Determine the [x, y] coordinate at the center of the cell enclosing the given text.  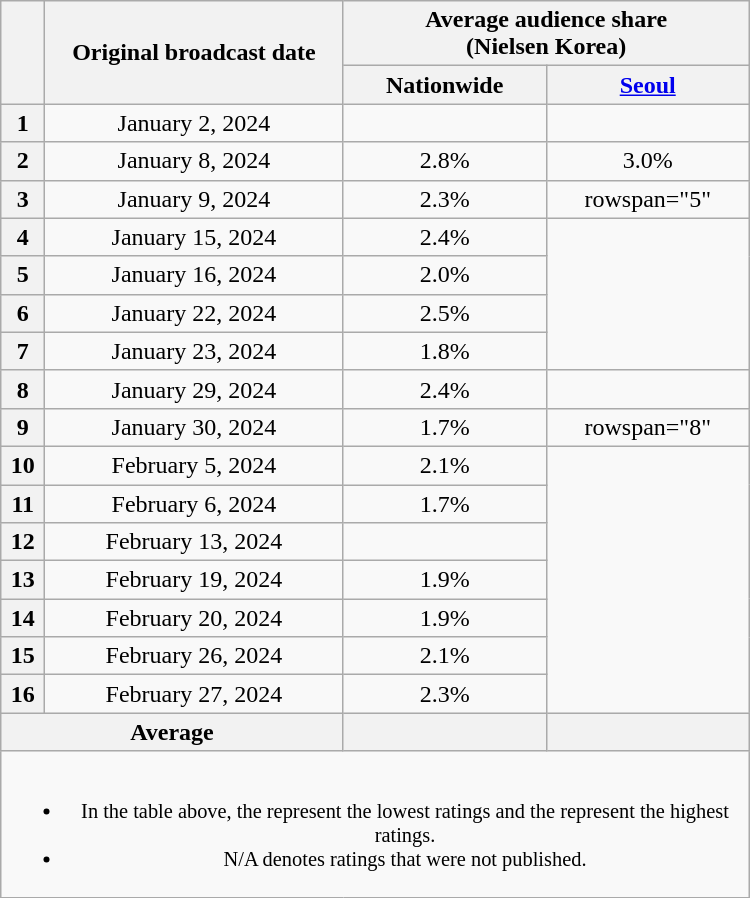
2.8% [444, 161]
1 [23, 123]
Original broadcast date [194, 52]
January 23, 2024 [194, 351]
February 19, 2024 [194, 580]
January 8, 2024 [194, 161]
12 [23, 542]
January 29, 2024 [194, 389]
January 22, 2024 [194, 313]
January 9, 2024 [194, 199]
14 [23, 618]
February 26, 2024 [194, 656]
5 [23, 275]
3.0% [648, 161]
February 13, 2024 [194, 542]
16 [23, 694]
4 [23, 237]
rowspan="8" [648, 427]
rowspan="5" [648, 199]
1.8% [444, 351]
11 [23, 503]
10 [23, 465]
9 [23, 427]
8 [23, 389]
2.0% [444, 275]
6 [23, 313]
2.5% [444, 313]
Average audience share(Nielsen Korea) [546, 34]
In the table above, the represent the lowest ratings and the represent the highest ratings.N/A denotes ratings that were not published. [375, 824]
February 5, 2024 [194, 465]
January 2, 2024 [194, 123]
Average [172, 732]
January 16, 2024 [194, 275]
7 [23, 351]
15 [23, 656]
February 20, 2024 [194, 618]
13 [23, 580]
Seoul [648, 85]
January 30, 2024 [194, 427]
Nationwide [444, 85]
February 6, 2024 [194, 503]
2 [23, 161]
3 [23, 199]
January 15, 2024 [194, 237]
February 27, 2024 [194, 694]
